Determine the [x, y] coordinate at the center of the cell enclosing the given text.  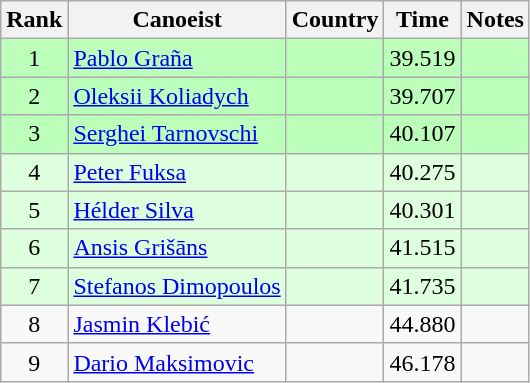
46.178 [422, 362]
Canoeist [177, 20]
3 [34, 134]
40.275 [422, 172]
Country [335, 20]
6 [34, 248]
9 [34, 362]
Jasmin Klebić [177, 324]
39.519 [422, 58]
8 [34, 324]
Rank [34, 20]
Stefanos Dimopoulos [177, 286]
Time [422, 20]
Serghei Tarnovschi [177, 134]
5 [34, 210]
Dario Maksimovic [177, 362]
41.515 [422, 248]
Peter Fuksa [177, 172]
7 [34, 286]
44.880 [422, 324]
Pablo Graña [177, 58]
Notes [495, 20]
39.707 [422, 96]
40.107 [422, 134]
Oleksii Koliadych [177, 96]
4 [34, 172]
41.735 [422, 286]
1 [34, 58]
Ansis Grišāns [177, 248]
Hélder Silva [177, 210]
40.301 [422, 210]
2 [34, 96]
